Detect which cell encompasses the target text, then output its [x, y] center coordinate. 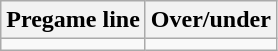
Over/under [210, 20]
Pregame line [74, 20]
